Detect which cell encompasses the target text, then output its (x, y) center coordinate. 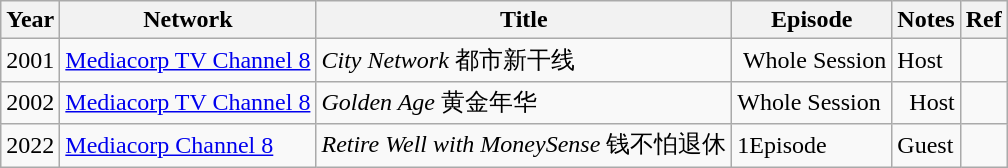
Retire Well with MoneySense 钱不怕退休 (524, 146)
Network (188, 20)
Golden Age 黄金年华 (524, 102)
2022 (30, 146)
Episode (812, 20)
Mediacorp Channel 8 (188, 146)
Guest (926, 146)
Notes (926, 20)
City Network 都市新干线 (524, 60)
1Episode (812, 146)
Ref (984, 20)
Title (524, 20)
2001 (30, 60)
Year (30, 20)
2002 (30, 102)
